For the text-containing cell, return its midpoint in [x, y] coordinate format. 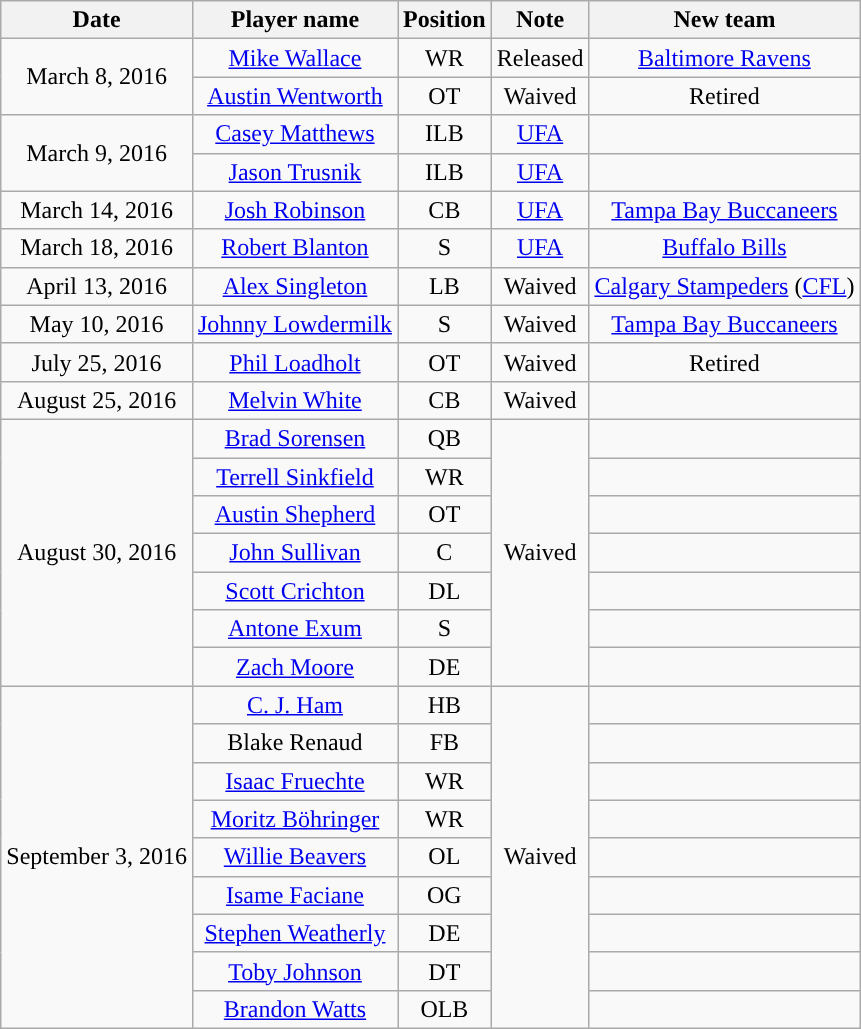
Calgary Stampeders (CFL) [724, 286]
C. J. Ham [294, 705]
Melvin White [294, 400]
Casey Matthews [294, 134]
Austin Shepherd [294, 515]
Austin Wentworth [294, 96]
Stephen Weatherly [294, 933]
Player name [294, 20]
Position [445, 20]
Zach Moore [294, 667]
Antone Exum [294, 629]
New team [724, 20]
Moritz Böhringer [294, 819]
July 25, 2016 [97, 362]
Toby Johnson [294, 971]
C [445, 553]
Phil Loadholt [294, 362]
OLB [445, 1009]
Josh Robinson [294, 210]
Robert Blanton [294, 248]
Jason Trusnik [294, 172]
Isaac Fruechte [294, 781]
Note [540, 20]
OL [445, 857]
April 13, 2016 [97, 286]
March 8, 2016 [97, 77]
Brandon Watts [294, 1009]
Mike Wallace [294, 58]
Scott Crichton [294, 591]
March 14, 2016 [97, 210]
Buffalo Bills [724, 248]
Isame Faciane [294, 895]
FB [445, 743]
Baltimore Ravens [724, 58]
HB [445, 705]
Terrell Sinkfield [294, 477]
DL [445, 591]
May 10, 2016 [97, 324]
Released [540, 58]
March 9, 2016 [97, 153]
Blake Renaud [294, 743]
March 18, 2016 [97, 248]
QB [445, 438]
Date [97, 20]
September 3, 2016 [97, 858]
Alex Singleton [294, 286]
OG [445, 895]
August 25, 2016 [97, 400]
Johnny Lowdermilk [294, 324]
DT [445, 971]
August 30, 2016 [97, 552]
Willie Beavers [294, 857]
LB [445, 286]
Brad Sorensen [294, 438]
John Sullivan [294, 553]
